Extract the (X, Y) coordinate from the center of the cell holding the provided text.  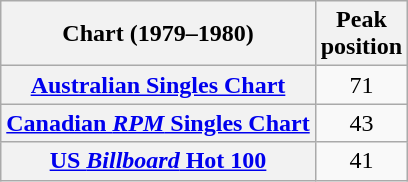
Peakposition (361, 34)
US Billboard Hot 100 (158, 161)
41 (361, 161)
71 (361, 85)
Canadian RPM Singles Chart (158, 123)
Australian Singles Chart (158, 85)
Chart (1979–1980) (158, 34)
43 (361, 123)
